Locate the cell with the specified text and output its [x, y] center coordinate. 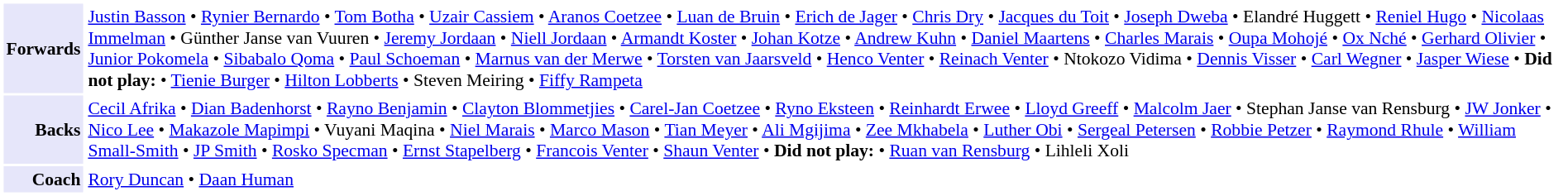
Backs [43, 130]
Rory Duncan • Daan Human [825, 179]
Coach [43, 179]
Forwards [43, 48]
